Detect which cell encompasses the target text, then output its (x, y) center coordinate. 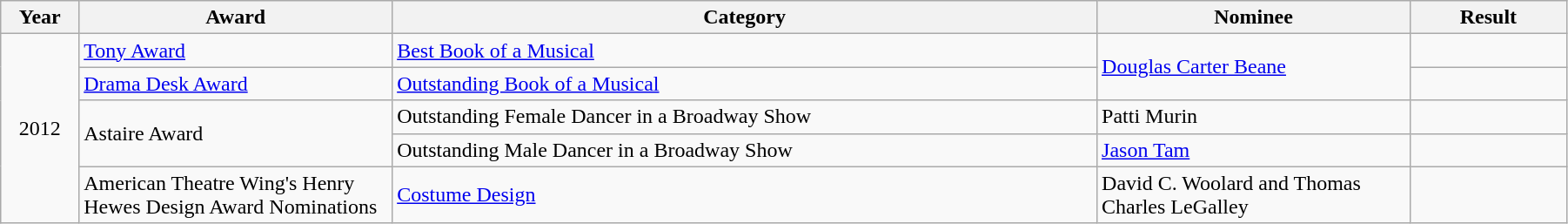
Outstanding Book of a Musical (745, 84)
David C. Woolard and Thomas Charles LeGalley (1254, 195)
Astaire Award (236, 133)
2012 (40, 129)
Jason Tam (1254, 150)
Result (1488, 17)
Award (236, 17)
Best Book of a Musical (745, 51)
Year (40, 17)
American Theatre Wing's Henry Hewes Design Award Nominations (236, 195)
Category (745, 17)
Patti Murin (1254, 117)
Drama Desk Award (236, 84)
Nominee (1254, 17)
Outstanding Male Dancer in a Broadway Show (745, 150)
Douglas Carter Beane (1254, 67)
Tony Award (236, 51)
Costume Design (745, 195)
Outstanding Female Dancer in a Broadway Show (745, 117)
